Locate the cell with the specified text and output its (X, Y) center coordinate. 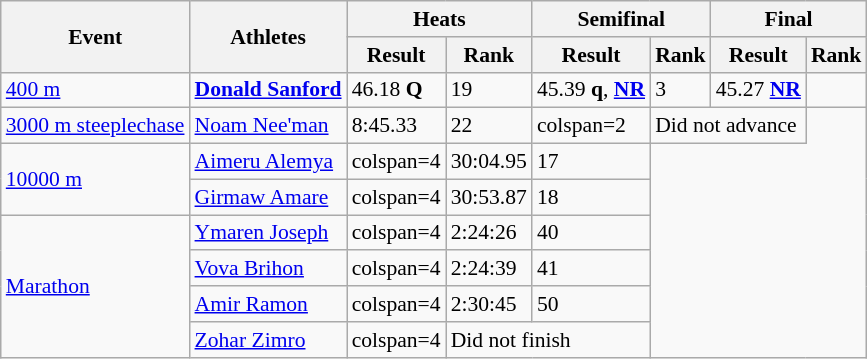
400 m (96, 90)
Vova Brihon (268, 269)
45.39 q, NR (591, 90)
Heats (440, 19)
Aimeru Alemya (268, 162)
3000 m steeplechase (96, 126)
Noam Nee'man (268, 126)
45.27 NR (758, 90)
Athletes (268, 36)
18 (591, 197)
17 (591, 162)
Girmaw Amare (268, 197)
Amir Ramon (268, 304)
2:24:26 (489, 233)
40 (591, 233)
Marathon (96, 286)
Final (789, 19)
Did not advance (728, 126)
19 (489, 90)
8:45.33 (396, 126)
30:04.95 (489, 162)
2:24:39 (489, 269)
10000 m (96, 180)
30:53.87 (489, 197)
22 (489, 126)
Event (96, 36)
41 (591, 269)
Donald Sanford (268, 90)
2:30:45 (489, 304)
Semifinal (622, 19)
Ymaren Joseph (268, 233)
colspan=2 (591, 126)
Zohar Zimro (268, 340)
50 (591, 304)
46.18 Q (396, 90)
Did not finish (548, 340)
3 (680, 90)
